Find where the given text appears and provide that cell's center as (x, y) coordinate. 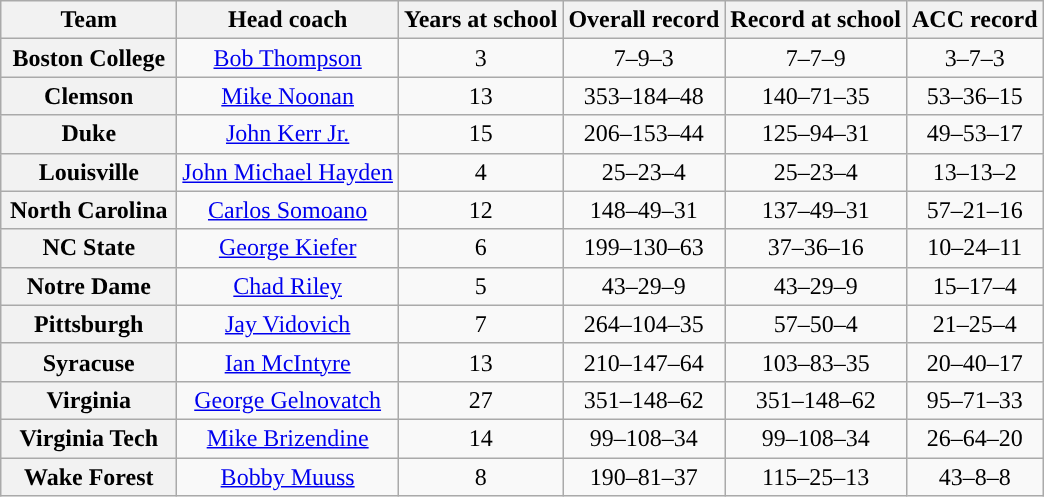
Virginia Tech (89, 438)
8 (480, 477)
North Carolina (89, 210)
53–36–15 (974, 96)
Mike Brizendine (288, 438)
George Gelnovatch (288, 400)
Notre Dame (89, 286)
Clemson (89, 96)
Pittsburgh (89, 324)
Jay Vidovich (288, 324)
John Michael Hayden (288, 172)
12 (480, 210)
57–21–16 (974, 210)
Boston College (89, 58)
John Kerr Jr. (288, 134)
43–8–8 (974, 477)
210–147–64 (644, 362)
ACC record (974, 20)
15–17–4 (974, 286)
13–13–2 (974, 172)
Head coach (288, 20)
Ian McIntyre (288, 362)
26–64–20 (974, 438)
14 (480, 438)
7 (480, 324)
Duke (89, 134)
Wake Forest (89, 477)
125–94–31 (816, 134)
37–36–16 (816, 248)
Syracuse (89, 362)
Bobby Muuss (288, 477)
4 (480, 172)
George Kiefer (288, 248)
148–49–31 (644, 210)
57–50–4 (816, 324)
Chad Riley (288, 286)
Carlos Somoano (288, 210)
353–184–48 (644, 96)
7–7–9 (816, 58)
49–53–17 (974, 134)
7–9–3 (644, 58)
Years at school (480, 20)
199–130–63 (644, 248)
Overall record (644, 20)
115–25–13 (816, 477)
10–24–11 (974, 248)
5 (480, 286)
Bob Thompson (288, 58)
140–71–35 (816, 96)
Team (89, 20)
264–104–35 (644, 324)
3–7–3 (974, 58)
NC State (89, 248)
95–71–33 (974, 400)
206–153–44 (644, 134)
Mike Noonan (288, 96)
20–40–17 (974, 362)
Virginia (89, 400)
Record at school (816, 20)
3 (480, 58)
27 (480, 400)
6 (480, 248)
137–49–31 (816, 210)
Louisville (89, 172)
15 (480, 134)
21–25–4 (974, 324)
190–81–37 (644, 477)
103–83–35 (816, 362)
